Locate the cell with the specified text and output its (X, Y) center coordinate. 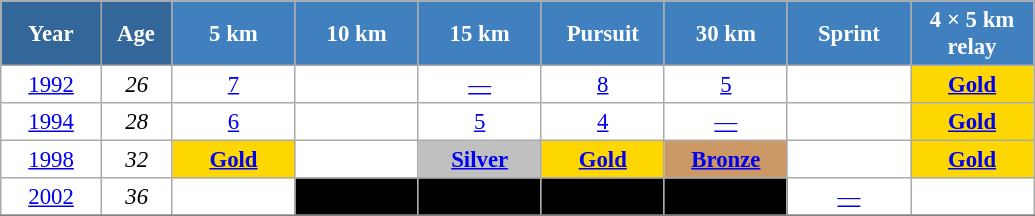
28 (136, 122)
Bronze (726, 160)
7 (234, 85)
15 km (480, 34)
2002 (52, 197)
Sprint (848, 34)
Pursuit (602, 34)
32 (136, 160)
30 km (726, 34)
26 (136, 85)
4 × 5 km relay (972, 34)
5 km (234, 34)
1998 (52, 160)
Year (52, 34)
Age (136, 34)
1992 (52, 85)
1994 (52, 122)
36 (136, 197)
10 km (356, 34)
4 (602, 122)
8 (602, 85)
6 (234, 122)
Silver (480, 160)
